Locate the cell with the specified text and output its [x, y] center coordinate. 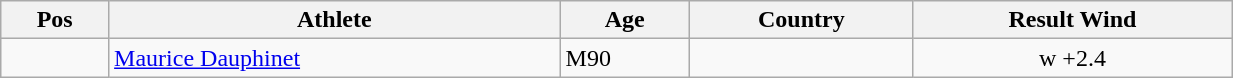
Result Wind [1072, 20]
w +2.4 [1072, 58]
Country [801, 20]
Pos [55, 20]
Athlete [334, 20]
Maurice Dauphinet [334, 58]
M90 [624, 58]
Age [624, 20]
